Output the [x, y] coordinate of the center of the cell containing the given text.  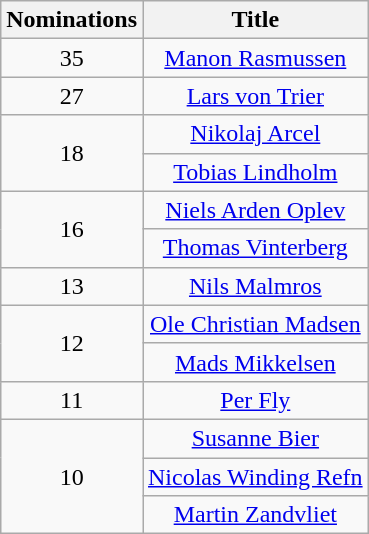
Per Fly [255, 400]
27 [72, 96]
35 [72, 58]
16 [72, 229]
12 [72, 343]
Nikolaj Arcel [255, 134]
Nils Malmros [255, 286]
Manon Rasmussen [255, 58]
Martin Zandvliet [255, 515]
Title [255, 20]
Mads Mikkelsen [255, 362]
13 [72, 286]
Lars von Trier [255, 96]
Nominations [72, 20]
11 [72, 400]
Niels Arden Oplev [255, 210]
Susanne Bier [255, 438]
10 [72, 476]
18 [72, 153]
Thomas Vinterberg [255, 248]
Ole Christian Madsen [255, 324]
Nicolas Winding Refn [255, 477]
Tobias Lindholm [255, 172]
